Provide the [X, Y] coordinate of the cell's center where the given text is located.  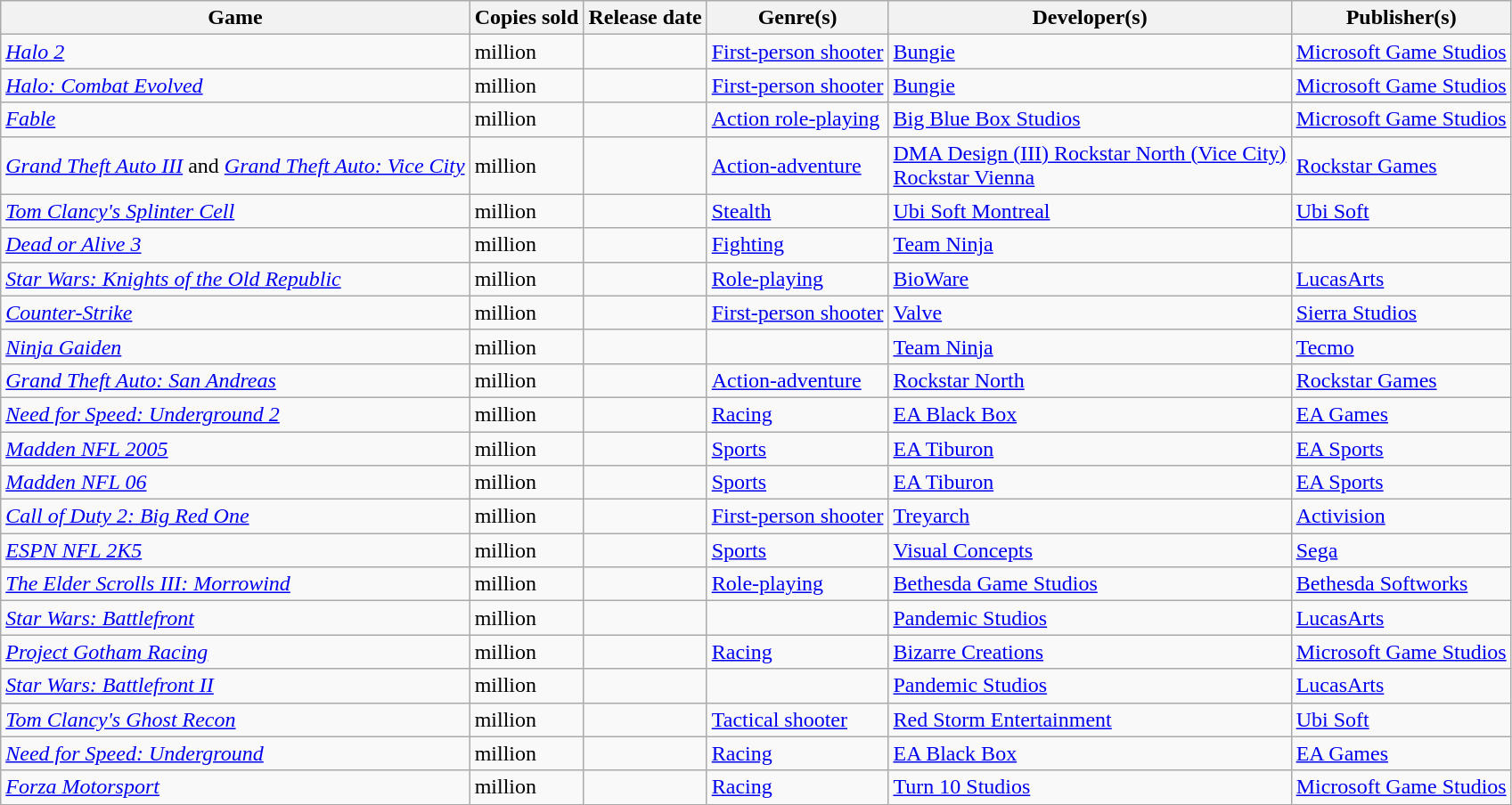
Tactical shooter [797, 720]
BioWare [1090, 279]
Developer(s) [1090, 18]
Genre(s) [797, 18]
Bethesda Softworks [1401, 584]
Halo 2 [235, 52]
Grand Theft Auto III and Grand Theft Auto: Vice City [235, 166]
Treyarch [1090, 516]
Tecmo [1401, 346]
Turn 10 Studios [1090, 787]
DMA Design (III) Rockstar North (Vice City)Rockstar Vienna [1090, 166]
Call of Duty 2: Big Red One [235, 516]
Tom Clancy's Ghost Recon [235, 720]
Dead or Alive 3 [235, 245]
Bizarre Creations [1090, 652]
Game [235, 18]
Bethesda Game Studios [1090, 584]
Madden NFL 2005 [235, 448]
Rockstar North [1090, 380]
Tom Clancy's Splinter Cell [235, 211]
Halo: Combat Evolved [235, 85]
Star Wars: Knights of the Old Republic [235, 279]
Red Storm Entertainment [1090, 720]
Big Blue Box Studios [1090, 119]
Stealth [797, 211]
Action role-playing [797, 119]
The Elder Scrolls III: Morrowind [235, 584]
Fable [235, 119]
Grand Theft Auto: San Andreas [235, 380]
Forza Motorsport [235, 787]
Sierra Studios [1401, 313]
Release date [645, 18]
Project Gotham Racing [235, 652]
Need for Speed: Underground 2 [235, 414]
Star Wars: Battlefront II [235, 686]
Visual Concepts [1090, 550]
Publisher(s) [1401, 18]
Ninja Gaiden [235, 346]
Madden NFL 06 [235, 483]
Need for Speed: Underground [235, 753]
Counter-Strike [235, 313]
Fighting [797, 245]
Valve [1090, 313]
Activision [1401, 516]
ESPN NFL 2K5 [235, 550]
Ubi Soft Montreal [1090, 211]
Sega [1401, 550]
Copies sold [527, 18]
Star Wars: Battlefront [235, 618]
